Find where the given text appears and provide that cell's center as (X, Y) coordinate. 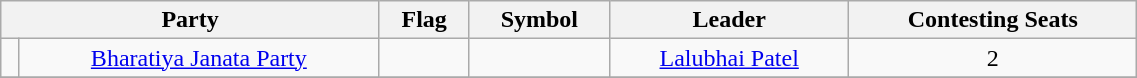
Symbol (540, 20)
Party (190, 20)
2 (993, 58)
Leader (730, 20)
Flag (424, 20)
Bharatiya Janata Party (198, 58)
Lalubhai Patel (730, 58)
Contesting Seats (993, 20)
